Provide the (x, y) coordinate of the cell's center where the given text is located.  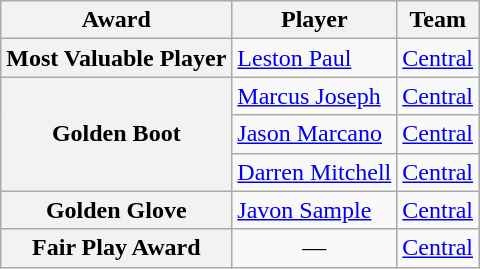
Jason Marcano (314, 134)
Leston Paul (314, 58)
Golden Boot (116, 134)
Marcus Joseph (314, 96)
— (314, 248)
Fair Play Award (116, 248)
Award (116, 20)
Team (438, 20)
Golden Glove (116, 210)
Javon Sample (314, 210)
Darren Mitchell (314, 172)
Player (314, 20)
Most Valuable Player (116, 58)
